Extract the (X, Y) coordinate from the center of the cell holding the provided text.  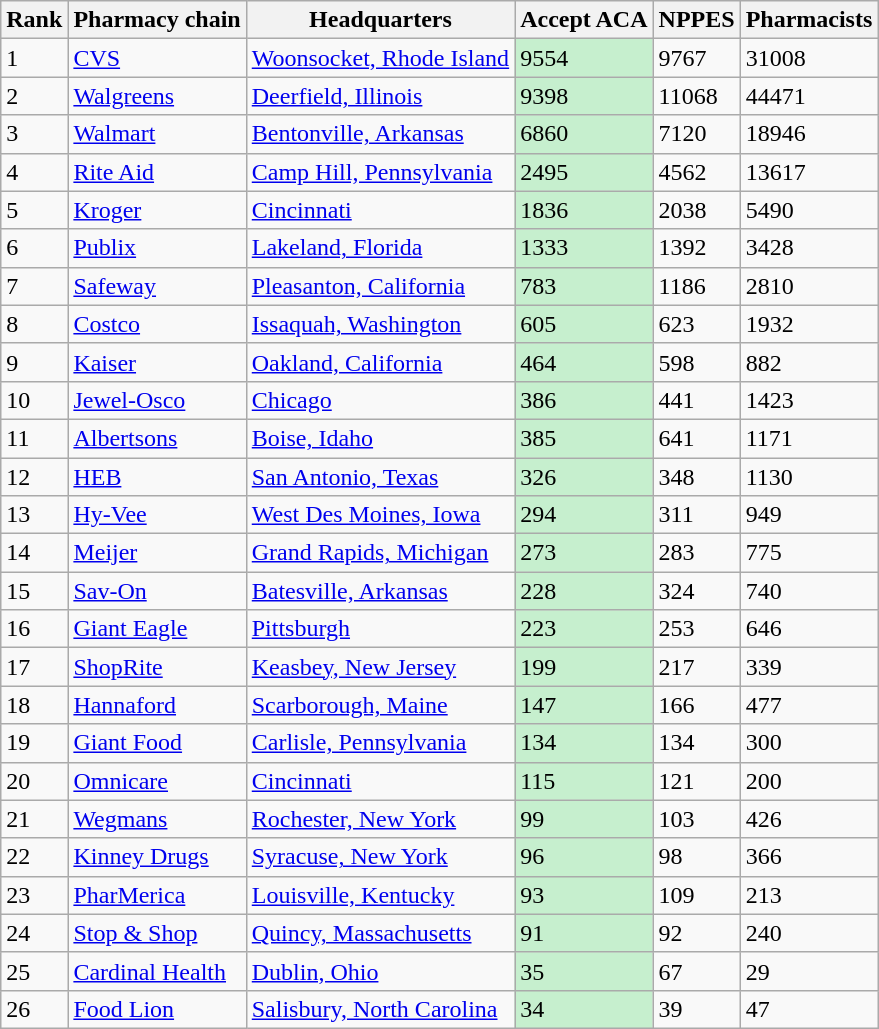
35 (584, 971)
25 (34, 971)
1130 (809, 477)
213 (809, 895)
641 (696, 438)
Jewel-Osco (157, 400)
13617 (809, 172)
6 (34, 248)
29 (809, 971)
39 (696, 1009)
121 (696, 781)
Oakland, California (380, 362)
Safeway (157, 286)
2038 (696, 210)
228 (584, 591)
Woonsocket, Rhode Island (380, 58)
Keasbey, New Jersey (380, 667)
426 (809, 819)
14 (34, 553)
47 (809, 1009)
Deerfield, Illinois (380, 96)
Giant Food (157, 743)
11068 (696, 96)
223 (584, 629)
1836 (584, 210)
Omnicare (157, 781)
16 (34, 629)
5490 (809, 210)
Salisbury, North Carolina (380, 1009)
Kinney Drugs (157, 857)
Albertsons (157, 438)
623 (696, 324)
240 (809, 933)
326 (584, 477)
PharMerica (157, 895)
Dublin, Ohio (380, 971)
783 (584, 286)
22 (34, 857)
5 (34, 210)
9 (34, 362)
Chicago (380, 400)
294 (584, 515)
Wegmans (157, 819)
103 (696, 819)
Quincy, Massachusetts (380, 933)
Publix (157, 248)
Boise, Idaho (380, 438)
Issaquah, Washington (380, 324)
Sav-On (157, 591)
147 (584, 705)
339 (809, 667)
Walmart (157, 134)
12 (34, 477)
67 (696, 971)
109 (696, 895)
217 (696, 667)
4 (34, 172)
199 (584, 667)
San Antonio, Texas (380, 477)
9767 (696, 58)
Walgreens (157, 96)
1 (34, 58)
Lakeland, Florida (380, 248)
Meijer (157, 553)
253 (696, 629)
Pharmacists (809, 20)
Hy-Vee (157, 515)
17 (34, 667)
10 (34, 400)
Scarborough, Maine (380, 705)
Syracuse, New York (380, 857)
Pharmacy chain (157, 20)
7120 (696, 134)
740 (809, 591)
949 (809, 515)
2 (34, 96)
18 (34, 705)
20 (34, 781)
115 (584, 781)
Stop & Shop (157, 933)
166 (696, 705)
6860 (584, 134)
34 (584, 1009)
44471 (809, 96)
386 (584, 400)
98 (696, 857)
West Des Moines, Iowa (380, 515)
Rank (34, 20)
Headquarters (380, 20)
24 (34, 933)
300 (809, 743)
Pleasanton, California (380, 286)
283 (696, 553)
Carlisle, Pennsylvania (380, 743)
Bentonville, Arkansas (380, 134)
598 (696, 362)
Rochester, New York (380, 819)
1333 (584, 248)
605 (584, 324)
Grand Rapids, Michigan (380, 553)
366 (809, 857)
96 (584, 857)
CVS (157, 58)
2810 (809, 286)
19 (34, 743)
92 (696, 933)
3428 (809, 248)
1932 (809, 324)
646 (809, 629)
Camp Hill, Pennsylvania (380, 172)
1423 (809, 400)
348 (696, 477)
9554 (584, 58)
273 (584, 553)
Hannaford (157, 705)
18946 (809, 134)
Giant Eagle (157, 629)
13 (34, 515)
Food Lion (157, 1009)
4562 (696, 172)
Pittsburgh (380, 629)
93 (584, 895)
464 (584, 362)
882 (809, 362)
1171 (809, 438)
Rite Aid (157, 172)
Costco (157, 324)
ShopRite (157, 667)
311 (696, 515)
2495 (584, 172)
99 (584, 819)
Louisville, Kentucky (380, 895)
91 (584, 933)
26 (34, 1009)
3 (34, 134)
324 (696, 591)
Kaiser (157, 362)
Kroger (157, 210)
441 (696, 400)
775 (809, 553)
NPPES (696, 20)
15 (34, 591)
200 (809, 781)
Cardinal Health (157, 971)
31008 (809, 58)
1392 (696, 248)
7 (34, 286)
9398 (584, 96)
477 (809, 705)
HEB (157, 477)
Accept ACA (584, 20)
1186 (696, 286)
Batesville, Arkansas (380, 591)
23 (34, 895)
21 (34, 819)
11 (34, 438)
385 (584, 438)
8 (34, 324)
